Find where the given text appears and provide that cell's center as [X, Y] coordinate. 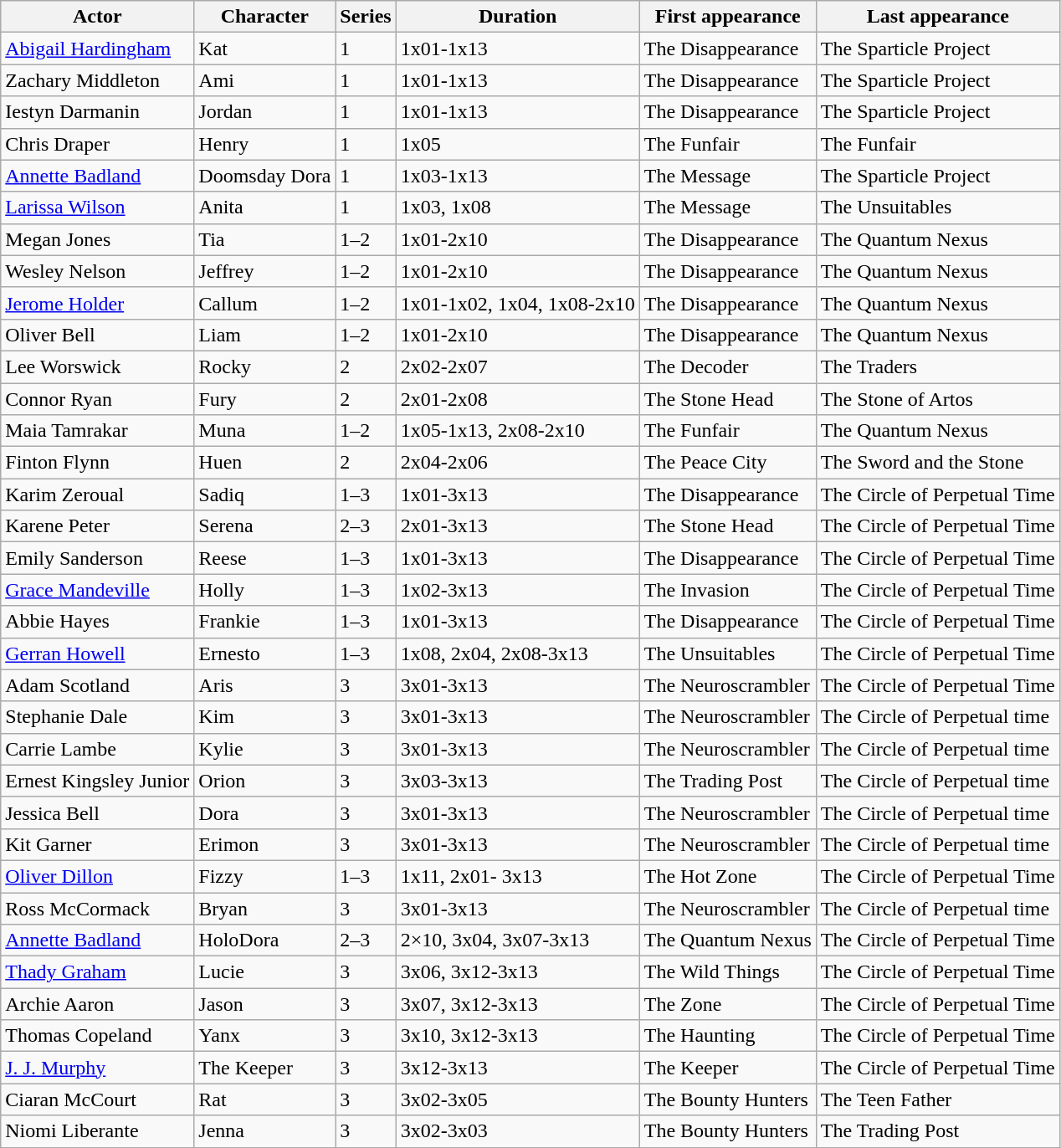
Abbie Hayes [97, 622]
2x01-2x08 [517, 399]
Lucie [264, 972]
Bryan [264, 908]
Stephanie Dale [97, 717]
Liam [264, 335]
2x01-3x13 [517, 526]
Adam Scotland [97, 685]
1x08, 2x04, 2x08-3x13 [517, 653]
Kylie [264, 749]
1x01-1x02, 1x04, 1x08-2x10 [517, 303]
3x07, 3x12-3x13 [517, 1004]
Last appearance [937, 17]
Connor Ryan [97, 399]
Anita [264, 208]
The Traders [937, 366]
1x03, 1x08 [517, 208]
Karene Peter [97, 526]
Muna [264, 431]
Doomsday Dora [264, 176]
Ernest Kingsley Junior [97, 781]
Tia [264, 239]
Yanx [264, 1036]
Character [264, 17]
The Invasion [728, 590]
3x06, 3x12-3x13 [517, 972]
Maia Tamrakar [97, 431]
Archie Aaron [97, 1004]
Ami [264, 80]
1x05-1x13, 2x08-2x10 [517, 431]
3x02-3x03 [517, 1131]
Frankie [264, 622]
3x02-3x05 [517, 1099]
The Hot Zone [728, 876]
Oliver Dillon [97, 876]
Orion [264, 781]
The Haunting [728, 1036]
Abigail Hardingham [97, 49]
3x10, 3x12-3x13 [517, 1036]
Huen [264, 463]
Series [366, 17]
Grace Mandeville [97, 590]
Oliver Bell [97, 335]
The Decoder [728, 366]
Actor [97, 17]
The Zone [728, 1004]
1x02-3x13 [517, 590]
Thady Graham [97, 972]
Jason [264, 1004]
Megan Jones [97, 239]
2x02-2x07 [517, 366]
Finton Flynn [97, 463]
The Teen Father [937, 1099]
Kit Garner [97, 844]
The Wild Things [728, 972]
Ernesto [264, 653]
Erimon [264, 844]
Chris Draper [97, 144]
HoloDora [264, 940]
Henry [264, 144]
Jenna [264, 1131]
Gerran Howell [97, 653]
Dora [264, 812]
Serena [264, 526]
1x03-1x13 [517, 176]
Emily Sanderson [97, 558]
2×10, 3x04, 3x07-3x13 [517, 940]
Ciaran McCourt [97, 1099]
The Stone of Artos [937, 399]
Ross McCormack [97, 908]
Rocky [264, 366]
Lee Worswick [97, 366]
The Sword and the Stone [937, 463]
Sadiq [264, 495]
The Peace City [728, 463]
J. J. Murphy [97, 1068]
3x03-3x13 [517, 781]
3x12-3x13 [517, 1068]
Jerome Holder [97, 303]
1x11, 2x01- 3x13 [517, 876]
Reese [264, 558]
Fury [264, 399]
Larissa Wilson [97, 208]
Niomi Liberante [97, 1131]
2x04-2x06 [517, 463]
Iestyn Darmanin [97, 112]
Carrie Lambe [97, 749]
Kat [264, 49]
Aris [264, 685]
Kim [264, 717]
Thomas Copeland [97, 1036]
Karim Zeroual [97, 495]
Holly [264, 590]
Callum [264, 303]
Fizzy [264, 876]
Duration [517, 17]
Zachary Middleton [97, 80]
Rat [264, 1099]
Jordan [264, 112]
Wesley Nelson [97, 271]
First appearance [728, 17]
1x05 [517, 144]
Jeffrey [264, 271]
Jessica Bell [97, 812]
